Output the (X, Y) coordinate of the center of the cell containing the given text.  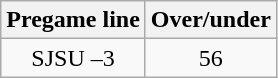
Over/under (210, 20)
Pregame line (74, 20)
SJSU –3 (74, 58)
56 (210, 58)
